Search for the cell housing the specified text and yield its [X, Y] center coordinate. 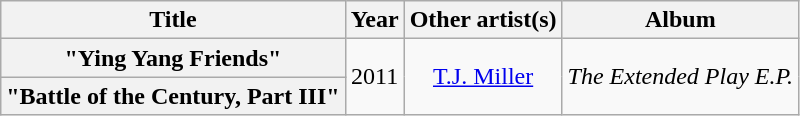
Other artist(s) [483, 20]
Album [680, 20]
"Battle of the Century, Part III" [173, 96]
Year [374, 20]
"Ying Yang Friends" [173, 58]
2011 [374, 77]
Title [173, 20]
The Extended Play E.P. [680, 77]
T.J. Miller [483, 77]
